Scan for the cell matching the given text and deliver its (X, Y) coordinate at center. 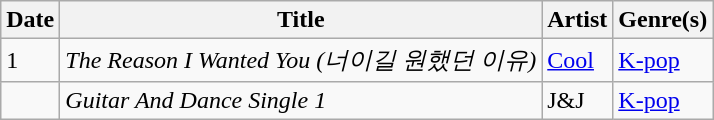
The Reason I Wanted You (너이길 원했던 이유) (301, 60)
Title (301, 20)
Artist (578, 20)
J&J (578, 100)
Guitar And Dance Single 1 (301, 100)
Date (30, 20)
1 (30, 60)
Genre(s) (663, 20)
Cool (578, 60)
